Extract the (x, y) coordinate from the center of the cell holding the provided text.  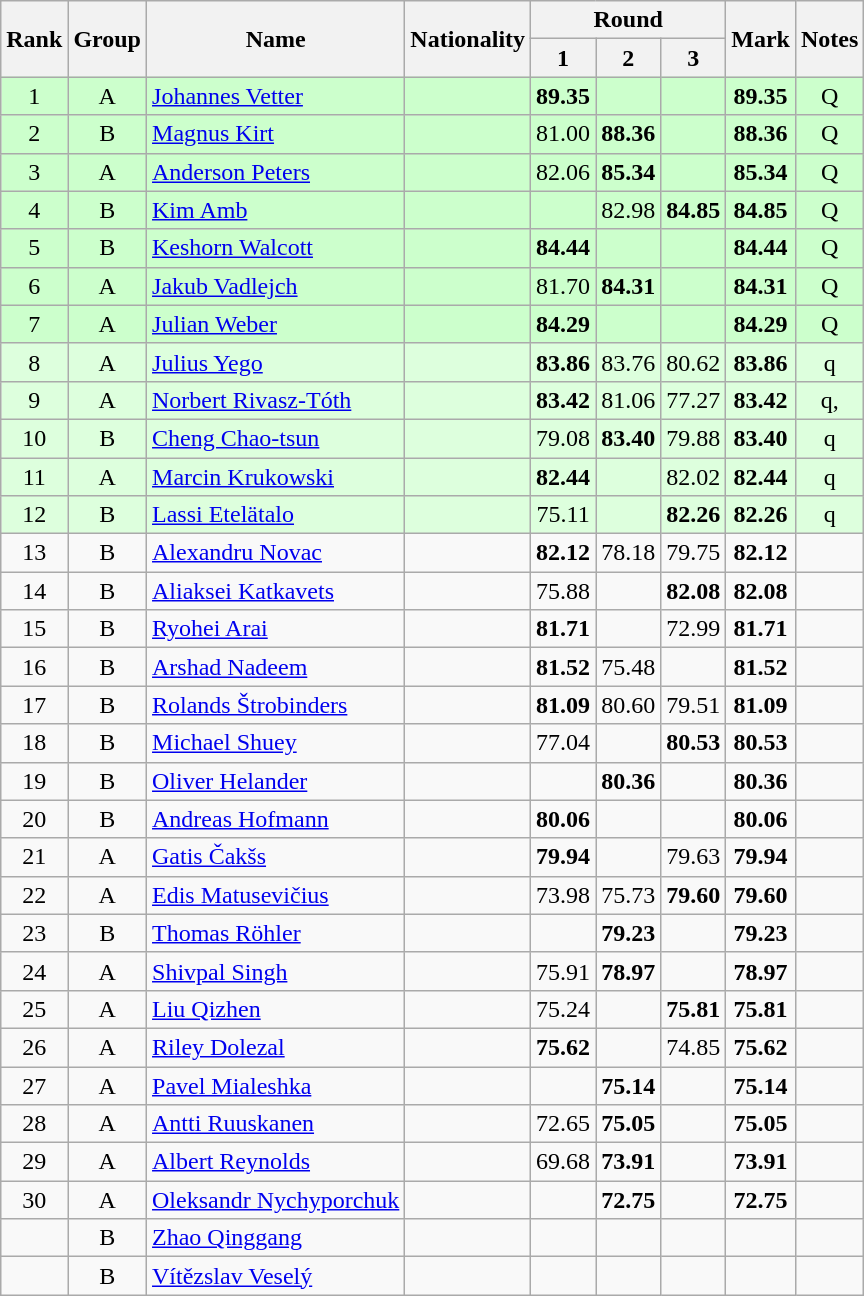
79.08 (564, 438)
24 (34, 971)
78.18 (628, 553)
Julian Weber (276, 324)
Norbert Rivasz-Tóth (276, 400)
82.06 (564, 172)
Shivpal Singh (276, 971)
28 (34, 1124)
Gatis Čakšs (276, 857)
8 (34, 362)
82.98 (628, 210)
12 (34, 515)
9 (34, 400)
Rolands Štrobinders (276, 705)
Alexandru Novac (276, 553)
83.76 (628, 362)
Group (108, 39)
74.85 (694, 1047)
20 (34, 819)
Mark (761, 39)
79.75 (694, 553)
q, (829, 400)
Antti Ruuskanen (276, 1124)
80.62 (694, 362)
Zhao Qinggang (276, 1238)
Marcin Krukowski (276, 477)
75.73 (628, 895)
7 (34, 324)
25 (34, 1009)
Johannes Vetter (276, 96)
Anderson Peters (276, 172)
Notes (829, 39)
6 (34, 286)
14 (34, 591)
72.99 (694, 629)
73.98 (564, 895)
75.88 (564, 591)
Cheng Chao-tsun (276, 438)
81.00 (564, 134)
26 (34, 1047)
Magnus Kirt (276, 134)
16 (34, 667)
69.68 (564, 1162)
Ryohei Arai (276, 629)
Arshad Nadeem (276, 667)
79.63 (694, 857)
Oliver Helander (276, 781)
72.65 (564, 1124)
77.04 (564, 743)
22 (34, 895)
Rank (34, 39)
29 (34, 1162)
Name (276, 39)
Pavel Mialeshka (276, 1085)
Riley Dolezal (276, 1047)
Oleksandr Nychyporchuk (276, 1200)
Nationality (468, 39)
81.06 (628, 400)
81.70 (564, 286)
30 (34, 1200)
Vítězslav Veselý (276, 1276)
77.27 (694, 400)
Albert Reynolds (276, 1162)
Aliaksei Katkavets (276, 591)
21 (34, 857)
Liu Qizhen (276, 1009)
Kim Amb (276, 210)
75.91 (564, 971)
Thomas Röhler (276, 933)
15 (34, 629)
Jakub Vadlejch (276, 286)
27 (34, 1085)
11 (34, 477)
10 (34, 438)
75.11 (564, 515)
82.02 (694, 477)
Round (628, 20)
75.24 (564, 1009)
Andreas Hofmann (276, 819)
4 (34, 210)
80.60 (628, 705)
17 (34, 705)
Keshorn Walcott (276, 248)
13 (34, 553)
18 (34, 743)
Lassi Etelätalo (276, 515)
Michael Shuey (276, 743)
5 (34, 248)
Edis Matusevičius (276, 895)
79.51 (694, 705)
75.48 (628, 667)
79.88 (694, 438)
19 (34, 781)
Julius Yego (276, 362)
23 (34, 933)
